Return the (x, y) coordinate for the center point of the cell that contains the specified text.  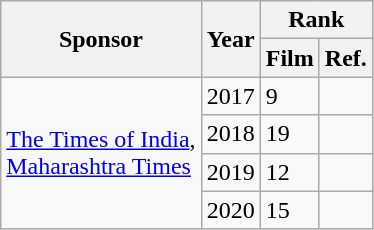
The Times of India,Maharashtra Times (101, 153)
2017 (230, 96)
2020 (230, 210)
Sponsor (101, 39)
Rank (316, 20)
12 (290, 172)
15 (290, 210)
Year (230, 39)
2018 (230, 134)
2019 (230, 172)
19 (290, 134)
Film (290, 58)
9 (290, 96)
Ref. (346, 58)
